For the text-containing cell, return its midpoint in [x, y] coordinate format. 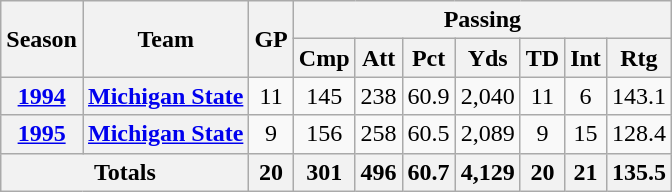
Totals [125, 172]
60.7 [428, 172]
145 [324, 96]
Season [42, 39]
496 [378, 172]
1994 [42, 96]
135.5 [638, 172]
Yds [488, 58]
156 [324, 134]
258 [378, 134]
238 [378, 96]
Rtg [638, 58]
15 [586, 134]
Pct [428, 58]
60.9 [428, 96]
GP [271, 39]
2,089 [488, 134]
301 [324, 172]
1995 [42, 134]
Team [165, 39]
TD [542, 58]
143.1 [638, 96]
128.4 [638, 134]
6 [586, 96]
60.5 [428, 134]
2,040 [488, 96]
21 [586, 172]
Int [586, 58]
Att [378, 58]
Cmp [324, 58]
Passing [482, 20]
4,129 [488, 172]
